Pinpoint the cell where the given text exists, returning its (X, Y) midpoint coordinate. 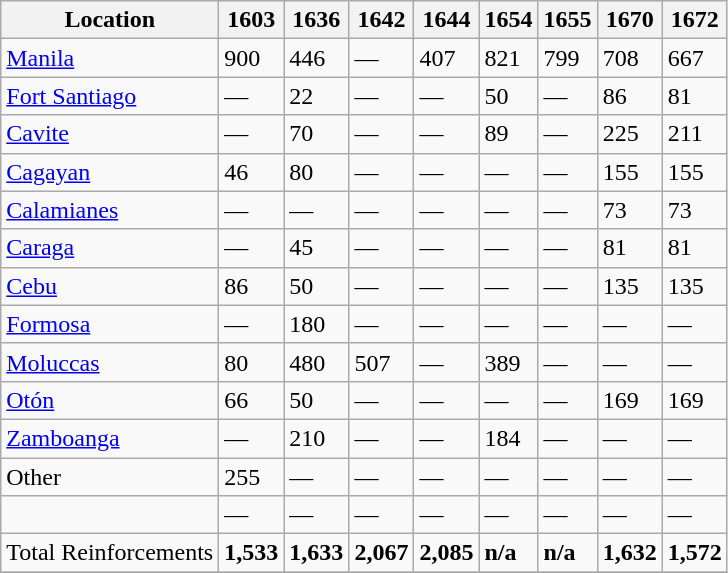
667 (694, 58)
1672 (694, 20)
821 (508, 58)
1,533 (252, 553)
Cebu (110, 286)
1603 (252, 20)
Other (110, 477)
1654 (508, 20)
Calamianes (110, 210)
45 (316, 248)
Caraga (110, 248)
255 (252, 477)
Cagayan (110, 172)
Fort Santiago (110, 96)
507 (382, 362)
1636 (316, 20)
Location (110, 20)
89 (508, 134)
210 (316, 438)
Cavite (110, 134)
407 (446, 58)
389 (508, 362)
2,067 (382, 553)
2,085 (446, 553)
Formosa (110, 324)
1,633 (316, 553)
1642 (382, 20)
1670 (630, 20)
211 (694, 134)
480 (316, 362)
70 (316, 134)
66 (252, 400)
1644 (446, 20)
22 (316, 96)
184 (508, 438)
1655 (568, 20)
900 (252, 58)
1,572 (694, 553)
Moluccas (110, 362)
Total Reinforcements (110, 553)
708 (630, 58)
225 (630, 134)
Manila (110, 58)
799 (568, 58)
446 (316, 58)
Otón (110, 400)
1,632 (630, 553)
180 (316, 324)
46 (252, 172)
Zamboanga (110, 438)
